Capture the cell that displays the provided text and extract its [x, y] central coordinate. 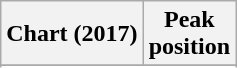
Chart (2017) [72, 34]
Peakposition [189, 34]
